From the cell containing the given text, extract its center point as (X, Y) coordinate. 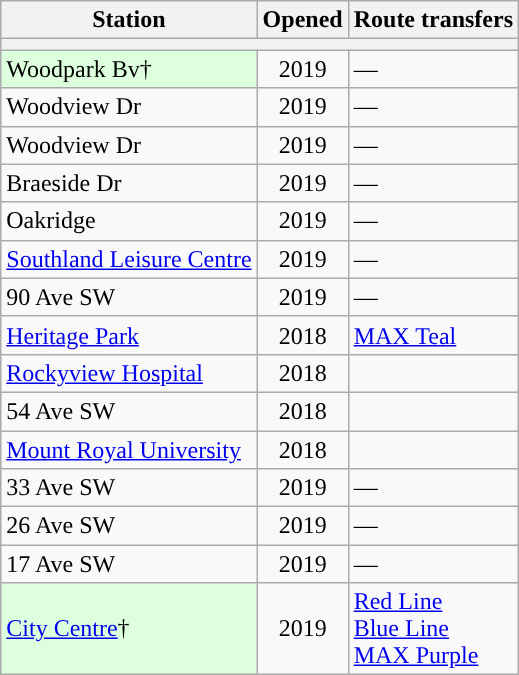
Woodpark Bv† (129, 69)
Red Line Blue Line MAX Purple (433, 629)
Opened (302, 20)
Rockyview Hospital (129, 373)
26 Ave SW (129, 526)
MAX Teal (433, 335)
Mount Royal University (129, 449)
90 Ave SW (129, 297)
Oakridge (129, 221)
33 Ave SW (129, 488)
Station (129, 20)
Heritage Park (129, 335)
Braeside Dr (129, 183)
Route transfers (433, 20)
17 Ave SW (129, 564)
City Centre† (129, 629)
54 Ave SW (129, 411)
Southland Leisure Centre (129, 259)
